Scan for the cell matching the given text and deliver its (X, Y) coordinate at center. 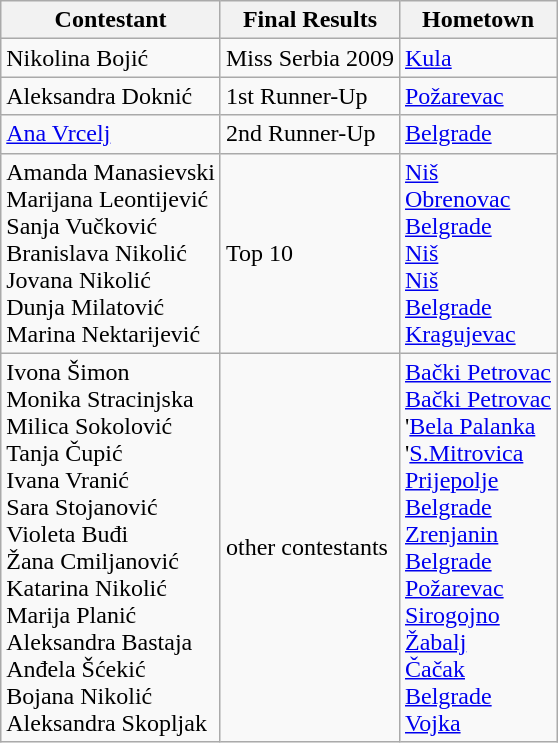
Belgrade (478, 134)
Final Results (310, 20)
Kula (478, 58)
Niš Obrenovac Belgrade Niš Niš Belgrade Kragujevac (478, 253)
Top 10 (310, 253)
Ana Vrcelj (111, 134)
other contestants (310, 548)
Hometown (478, 20)
2nd Runner-Up (310, 134)
1st Runner-Up (310, 96)
Bački Petrovac Bački Petrovac'Bela Palanka'S.MitrovicaPrijepolje Belgrade Zrenjanin Belgrade Požarevac Sirogojno Žabalj Čačak Belgrade Vojka (478, 548)
Nikolina Bojić (111, 58)
Miss Serbia 2009 (310, 58)
Amanda Manasievski Marijana Leontijević Sanja Vučković Branislava Nikolić Jovana NikolićDunja MilatovićMarina Nektarijević (111, 253)
Contestant (111, 20)
Požarevac (478, 96)
Aleksandra Doknić (111, 96)
